Determine the [x, y] coordinate at the center of the cell enclosing the given text.  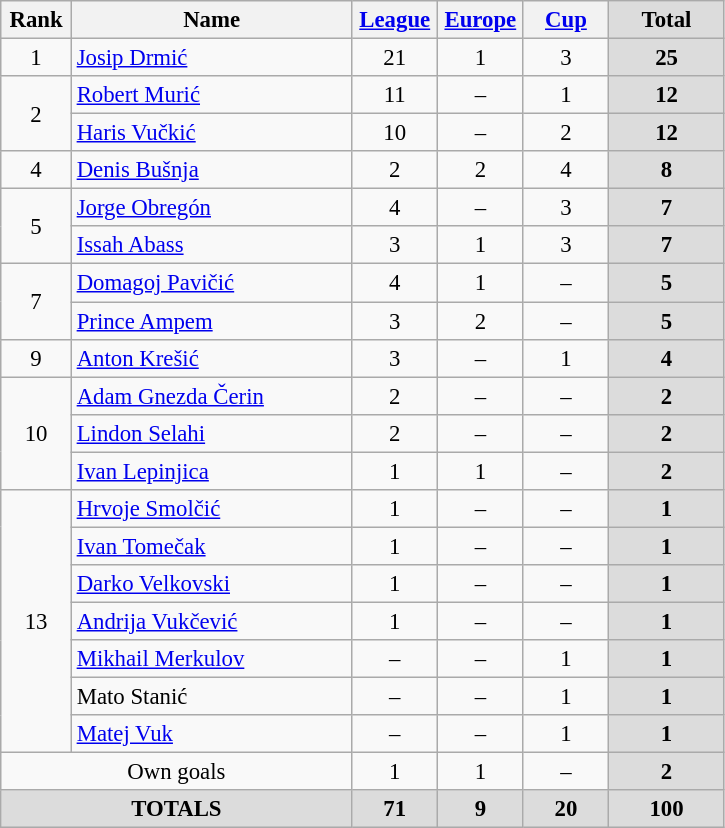
Mato Stanić [212, 697]
13 [36, 622]
Robert Murić [212, 95]
Own goals [176, 772]
Matej Vuk [212, 734]
100 [667, 809]
8 [667, 170]
Hrvoje Smolčić [212, 509]
Jorge Obregón [212, 208]
Haris Vučkić [212, 133]
Issah Abass [212, 245]
Ivan Tomečak [212, 546]
Josip Drmić [212, 58]
21 [395, 58]
Domagoj Pavičić [212, 283]
Europe [481, 20]
Andrija Vukčević [212, 621]
Name [212, 20]
Mikhail Merkulov [212, 659]
20 [566, 809]
Anton Krešić [212, 358]
Adam Gnezda Čerin [212, 396]
Darko Velkovski [212, 584]
Rank [36, 20]
Denis Bušnja [212, 170]
71 [395, 809]
League [395, 20]
TOTALS [176, 809]
Prince Ampem [212, 321]
11 [395, 95]
25 [667, 58]
Ivan Lepinjica [212, 471]
Total [667, 20]
Lindon Selahi [212, 433]
Cup [566, 20]
